Scan for the cell matching the given text and deliver its (X, Y) coordinate at center. 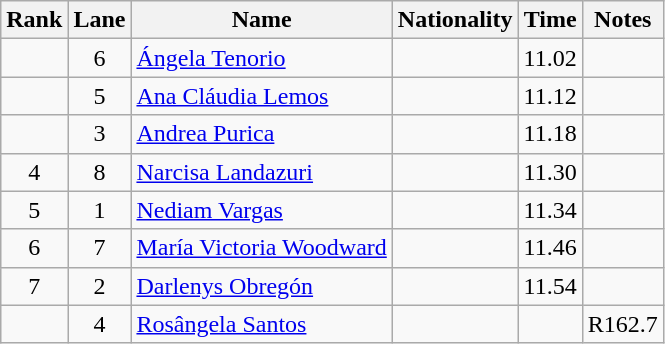
11.46 (550, 248)
María Victoria Woodward (262, 248)
R162.7 (622, 324)
Rank (34, 20)
11.18 (550, 134)
Lane (100, 20)
Nediam Vargas (262, 210)
11.34 (550, 210)
Ana Cláudia Lemos (262, 96)
11.02 (550, 58)
Ángela Tenorio (262, 58)
11.30 (550, 172)
11.12 (550, 96)
Time (550, 20)
Nationality (455, 20)
Darlenys Obregón (262, 286)
1 (100, 210)
Andrea Purica (262, 134)
8 (100, 172)
11.54 (550, 286)
2 (100, 286)
Rosângela Santos (262, 324)
Notes (622, 20)
Narcisa Landazuri (262, 172)
Name (262, 20)
3 (100, 134)
